Detect which cell encompasses the target text, then output its (x, y) center coordinate. 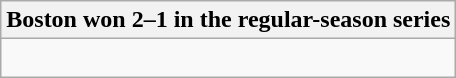
Boston won 2–1 in the regular-season series (228, 20)
